Locate the cell with the specified text and output its (x, y) center coordinate. 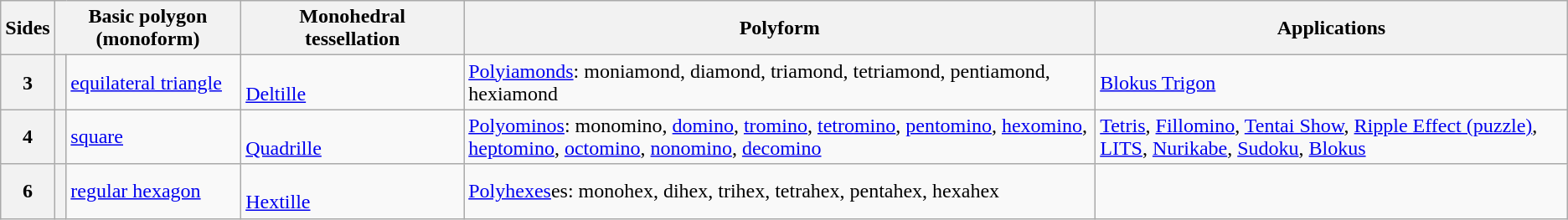
Monohedraltessellation (353, 28)
Polyominos: monomino, domino, tromino, tetromino, pentomino, hexomino, heptomino, octomino, nonomino, decomino (780, 137)
square (154, 137)
Quadrille (353, 137)
Basic polygon (monoform) (147, 28)
3 (28, 82)
Polyiamonds: moniamond, diamond, triamond, tetriamond, pentiamond, hexiamond (780, 82)
Sides (28, 28)
regular hexagon (154, 191)
Hextille (353, 191)
Polyhexeses: monohex, dihex, trihex, tetrahex, pentahex, hexahex (780, 191)
Polyform (780, 28)
Blokus Trigon (1332, 82)
equilateral triangle (154, 82)
Tetris, Fillomino, Tentai Show, Ripple Effect (puzzle), LITS, Nurikabe, Sudoku, Blokus (1332, 137)
4 (28, 137)
Applications (1332, 28)
6 (28, 191)
Deltille (353, 82)
